Return [X, Y] of the center of cell containing provided text 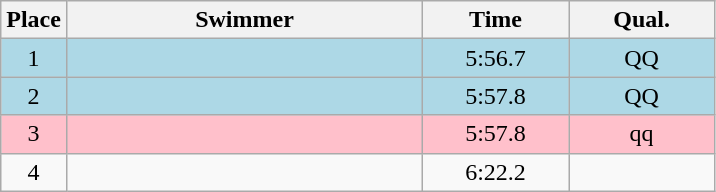
Place [34, 20]
Qual. [642, 20]
Swimmer [244, 20]
4 [34, 172]
6:22.2 [496, 172]
5:56.7 [496, 58]
Time [496, 20]
2 [34, 96]
3 [34, 134]
qq [642, 134]
1 [34, 58]
